Determine the (X, Y) coordinate at the center of the cell enclosing the given text.  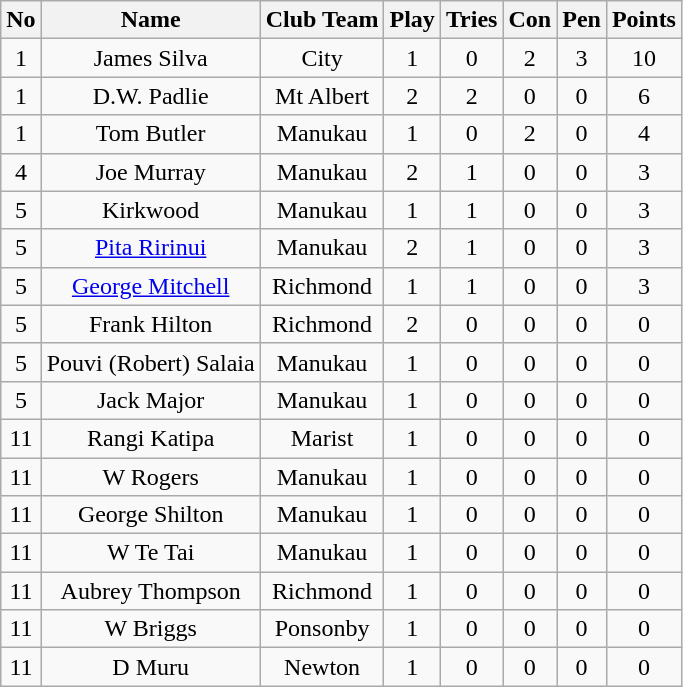
Con (530, 20)
Pen (582, 20)
Pouvi (Robert) Salaia (150, 362)
Joe Murray (150, 172)
10 (644, 58)
Tom Butler (150, 134)
Points (644, 20)
Name (150, 20)
City (322, 58)
W Briggs (150, 629)
Newton (322, 667)
Pita Ririnui (150, 248)
Rangi Katipa (150, 438)
Frank Hilton (150, 324)
Jack Major (150, 400)
Marist (322, 438)
W Te Tai (150, 553)
D.W. Padlie (150, 96)
Mt Albert (322, 96)
Club Team (322, 20)
D Muru (150, 667)
6 (644, 96)
No (21, 20)
George Mitchell (150, 286)
George Shilton (150, 515)
Kirkwood (150, 210)
Tries (472, 20)
W Rogers (150, 477)
Aubrey Thompson (150, 591)
James Silva (150, 58)
Ponsonby (322, 629)
Play (412, 20)
